Provide the (X, Y) coordinate of the cell's center where the given text is located.  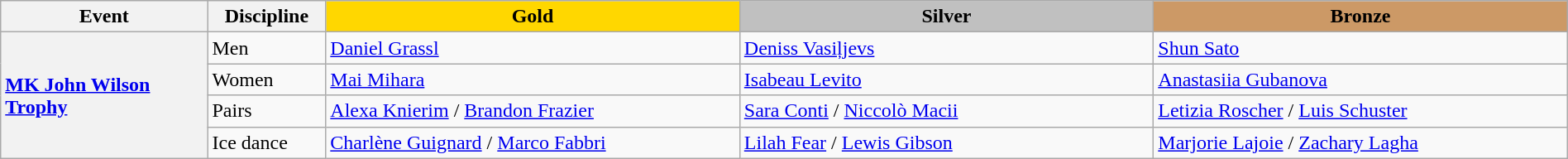
Alexa Knierim / Brandon Frazier (533, 111)
Lilah Fear / Lewis Gibson (946, 142)
Discipline (266, 17)
Event (104, 17)
Isabeau Levito (946, 79)
Charlène Guignard / Marco Fabbri (533, 142)
Ice dance (266, 142)
Pairs (266, 111)
Mai Mihara (533, 79)
Letizia Roscher / Luis Schuster (1360, 111)
MK John Wilson Trophy (104, 95)
Marjorie Lajoie / Zachary Lagha (1360, 142)
Bronze (1360, 17)
Anastasiia Gubanova (1360, 79)
Shun Sato (1360, 48)
Silver (946, 17)
Daniel Grassl (533, 48)
Men (266, 48)
Gold (533, 17)
Sara Conti / Niccolò Macii (946, 111)
Deniss Vasiļjevs (946, 48)
Women (266, 79)
